Extract the (x, y) coordinate from the center of the cell holding the provided text.  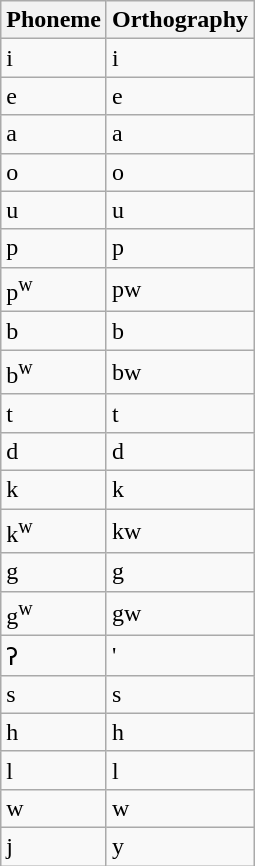
Phoneme (54, 20)
' (180, 656)
j (54, 847)
y (180, 847)
Orthography (180, 20)
ʔ (54, 656)
